Extract the [X, Y] coordinate from the center of the cell holding the provided text.  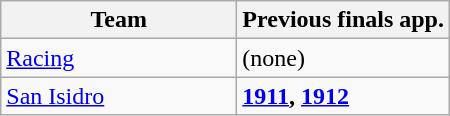
Previous finals app. [344, 20]
Racing [119, 58]
(none) [344, 58]
Team [119, 20]
San Isidro [119, 96]
1911, 1912 [344, 96]
